Return the [X, Y] coordinate for the center point of the cell that contains the specified text.  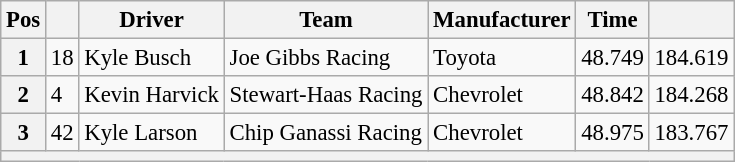
Team [326, 20]
42 [62, 133]
Manufacturer [502, 20]
48.842 [612, 95]
Toyota [502, 58]
Driver [152, 20]
18 [62, 58]
1 [24, 58]
Kyle Busch [152, 58]
2 [24, 95]
Kyle Larson [152, 133]
Pos [24, 20]
184.268 [692, 95]
Joe Gibbs Racing [326, 58]
184.619 [692, 58]
183.767 [692, 133]
Kevin Harvick [152, 95]
Time [612, 20]
4 [62, 95]
Chip Ganassi Racing [326, 133]
48.975 [612, 133]
3 [24, 133]
48.749 [612, 58]
Stewart-Haas Racing [326, 95]
